Return [X, Y] of the center of cell containing provided text 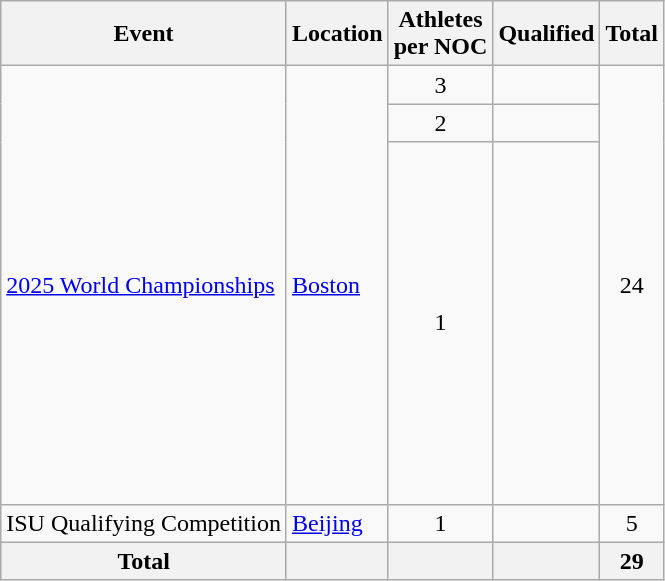
3 [440, 85]
24 [632, 285]
Location [337, 34]
Boston [337, 285]
2 [440, 123]
Beijing [337, 523]
5 [632, 523]
29 [632, 561]
Qualified [546, 34]
ISU Qualifying Competition [144, 523]
Event [144, 34]
2025 World Championships [144, 285]
Athletes per NOC [440, 34]
